Return the (x, y) coordinate for the center point of the cell that contains the specified text.  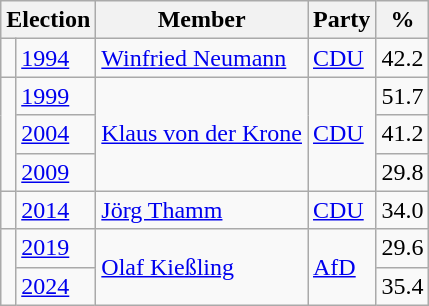
Winfried Neumann (202, 58)
1999 (56, 96)
2004 (56, 134)
Party (342, 20)
Member (202, 20)
2019 (56, 248)
Jörg Thamm (202, 210)
29.8 (402, 172)
Election (48, 20)
41.2 (402, 134)
2024 (56, 286)
51.7 (402, 96)
1994 (56, 58)
42.2 (402, 58)
Olaf Kießling (202, 267)
35.4 (402, 286)
34.0 (402, 210)
AfD (342, 267)
29.6 (402, 248)
% (402, 20)
2014 (56, 210)
2009 (56, 172)
Klaus von der Krone (202, 134)
